Identify which cell holds the provided text, then report its [x, y] central coordinate. 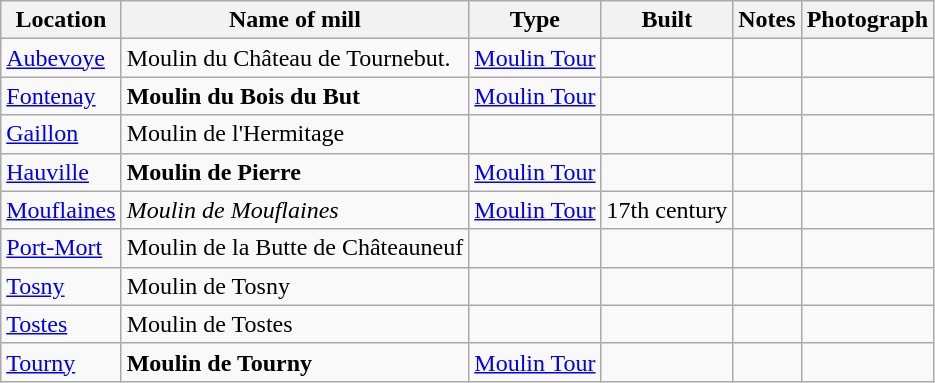
Port-Mort [61, 248]
Type [535, 20]
Moulin de la Butte de Châteauneuf [295, 248]
Moulin de Pierre [295, 172]
Photograph [867, 20]
Aubevoye [61, 58]
Moulin de Tosny [295, 286]
Built [667, 20]
Fontenay [61, 96]
Moulin du Château de Tournebut. [295, 58]
Notes [767, 20]
Moulin de Tourny [295, 362]
Gaillon [61, 134]
Moulin de Tostes [295, 324]
Moulin de l'Hermitage [295, 134]
Hauville [61, 172]
Mouflaines [61, 210]
Tostes [61, 324]
Tosny [61, 286]
Location [61, 20]
Name of mill [295, 20]
Moulin du Bois du But [295, 96]
Tourny [61, 362]
17th century [667, 210]
Moulin de Mouflaines [295, 210]
